Extract the [x, y] coordinate from the center of the cell holding the provided text.  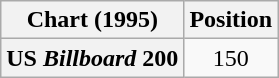
150 [231, 58]
Chart (1995) [92, 20]
Position [231, 20]
US Billboard 200 [92, 58]
